Locate the cell with the specified text and output its (X, Y) center coordinate. 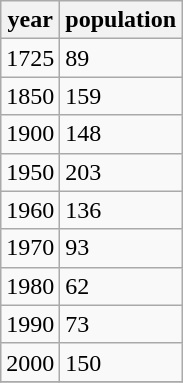
1980 (30, 286)
population (121, 20)
1850 (30, 96)
2000 (30, 362)
year (30, 20)
1900 (30, 134)
1725 (30, 58)
93 (121, 248)
62 (121, 286)
159 (121, 96)
1960 (30, 210)
150 (121, 362)
73 (121, 324)
1970 (30, 248)
1990 (30, 324)
136 (121, 210)
89 (121, 58)
148 (121, 134)
1950 (30, 172)
203 (121, 172)
